From the cell containing the given text, extract its center point as (X, Y) coordinate. 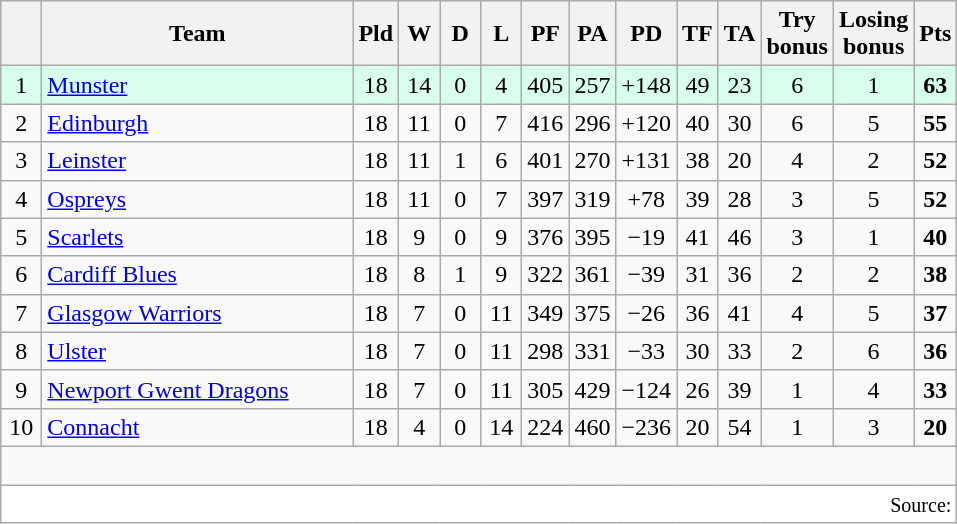
305 (546, 389)
37 (936, 313)
10 (22, 427)
31 (698, 275)
296 (592, 123)
−124 (646, 389)
Ospreys (198, 199)
401 (546, 161)
+131 (646, 161)
55 (936, 123)
−39 (646, 275)
Try bonus (797, 34)
429 (592, 389)
361 (592, 275)
46 (740, 237)
49 (698, 85)
26 (698, 389)
PD (646, 34)
Losing bonus (873, 34)
PF (546, 34)
331 (592, 351)
Source: (479, 503)
405 (546, 85)
322 (546, 275)
PA (592, 34)
Glasgow Warriors (198, 313)
Scarlets (198, 237)
+148 (646, 85)
Ulster (198, 351)
349 (546, 313)
Pld (376, 34)
395 (592, 237)
−236 (646, 427)
224 (546, 427)
23 (740, 85)
298 (546, 351)
+120 (646, 123)
TF (698, 34)
Cardiff Blues (198, 275)
Team (198, 34)
−26 (646, 313)
54 (740, 427)
257 (592, 85)
Edinburgh (198, 123)
Leinster (198, 161)
+78 (646, 199)
375 (592, 313)
270 (592, 161)
Munster (198, 85)
416 (546, 123)
376 (546, 237)
−33 (646, 351)
63 (936, 85)
L (502, 34)
Newport Gwent Dragons (198, 389)
460 (592, 427)
−19 (646, 237)
W (420, 34)
397 (546, 199)
Pts (936, 34)
319 (592, 199)
TA (740, 34)
D (460, 34)
28 (740, 199)
Connacht (198, 427)
